Locate the cell with the specified text and output its (x, y) center coordinate. 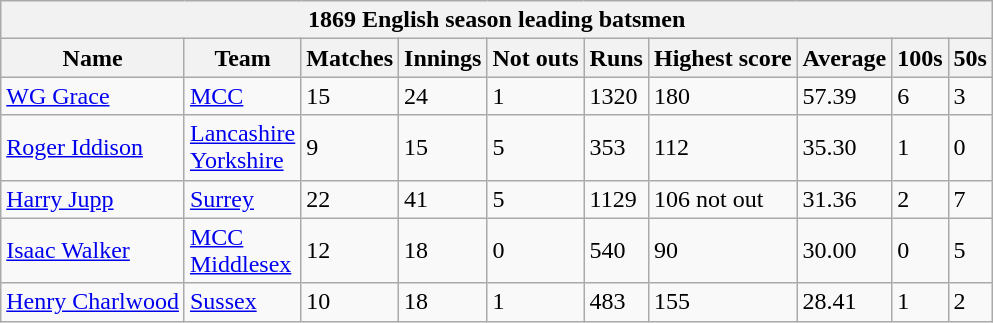
Highest score (722, 58)
LancashireYorkshire (242, 148)
353 (616, 148)
540 (616, 250)
112 (722, 148)
1869 English season leading batsmen (497, 20)
28.41 (844, 302)
Henry Charlwood (93, 302)
Name (93, 58)
35.30 (844, 148)
483 (616, 302)
24 (443, 96)
Not outs (536, 58)
Team (242, 58)
106 not out (722, 199)
50s (970, 58)
10 (350, 302)
Sussex (242, 302)
MCC (242, 96)
90 (722, 250)
Matches (350, 58)
57.39 (844, 96)
22 (350, 199)
3 (970, 96)
Roger Iddison (93, 148)
31.36 (844, 199)
Runs (616, 58)
100s (920, 58)
Harry Jupp (93, 199)
155 (722, 302)
7 (970, 199)
6 (920, 96)
WG Grace (93, 96)
1320 (616, 96)
MCCMiddlesex (242, 250)
Innings (443, 58)
9 (350, 148)
41 (443, 199)
Average (844, 58)
12 (350, 250)
Surrey (242, 199)
30.00 (844, 250)
1129 (616, 199)
Isaac Walker (93, 250)
180 (722, 96)
